Pinpoint the cell where the given text exists, returning its (x, y) midpoint coordinate. 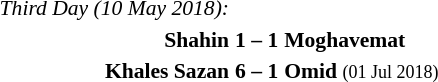
1 – 1 (257, 40)
